Identify which cell holds the provided text, then report its (X, Y) central coordinate. 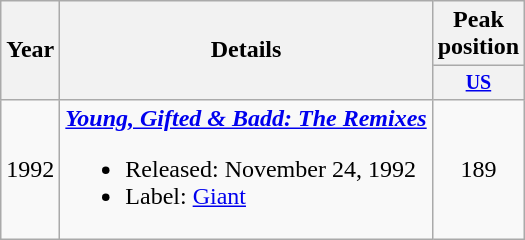
US (478, 82)
Year (30, 50)
Young, Gifted & Badd: The RemixesReleased: November 24, 1992Label: Giant (246, 169)
Peak position (478, 34)
1992 (30, 169)
189 (478, 169)
Details (246, 50)
